Provide the (X, Y) coordinate of the cell's center where the given text is located.  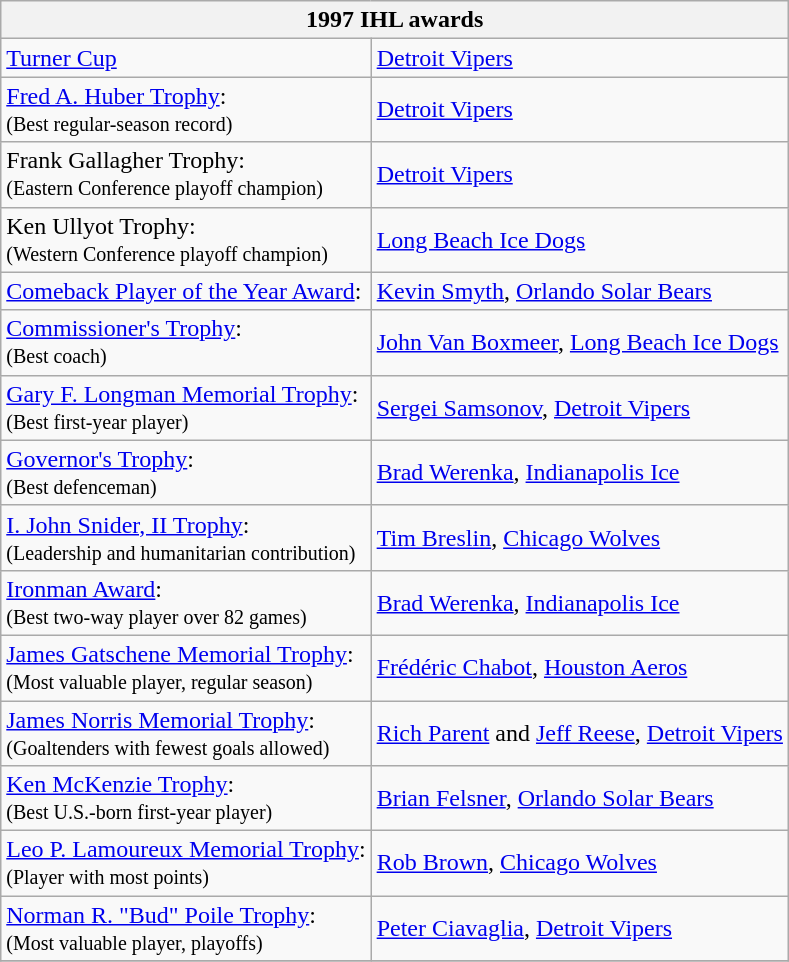
Turner Cup (186, 58)
Ironman Award:(Best two-way player over 82 games) (186, 602)
Tim Breslin, Chicago Wolves (580, 538)
Leo P. Lamoureux Memorial Trophy:(Player with most points) (186, 864)
Rob Brown, Chicago Wolves (580, 864)
Kevin Smyth, Orlando Solar Bears (580, 291)
Gary F. Longman Memorial Trophy:(Best first-year player) (186, 408)
Norman R. "Bud" Poile Trophy:(Most valuable player, playoffs) (186, 928)
I. John Snider, II Trophy:(Leadership and humanitarian contribution) (186, 538)
Commissioner's Trophy:(Best coach) (186, 342)
1997 IHL awards (395, 20)
Long Beach Ice Dogs (580, 240)
Frédéric Chabot, Houston Aeros (580, 668)
Brian Felsner, Orlando Solar Bears (580, 798)
John Van Boxmeer, Long Beach Ice Dogs (580, 342)
Comeback Player of the Year Award: (186, 291)
Ken Ullyot Trophy: (Western Conference playoff champion) (186, 240)
Peter Ciavaglia, Detroit Vipers (580, 928)
Frank Gallagher Trophy:(Eastern Conference playoff champion) (186, 174)
Ken McKenzie Trophy:(Best U.S.-born first-year player) (186, 798)
Rich Parent and Jeff Reese, Detroit Vipers (580, 732)
Fred A. Huber Trophy:(Best regular-season record) (186, 110)
James Gatschene Memorial Trophy:(Most valuable player, regular season) (186, 668)
James Norris Memorial Trophy:(Goaltenders with fewest goals allowed) (186, 732)
Governor's Trophy:(Best defenceman) (186, 472)
Sergei Samsonov, Detroit Vipers (580, 408)
